Determine the (X, Y) coordinate at the center of the cell enclosing the given text.  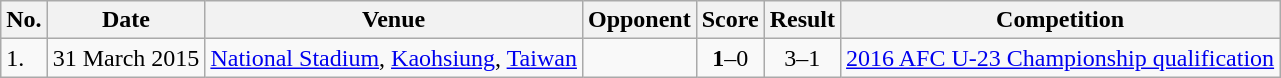
Date (126, 20)
1–0 (730, 58)
3–1 (802, 58)
2016 AFC U-23 Championship qualification (1060, 58)
Opponent (639, 20)
No. (24, 20)
Score (730, 20)
National Stadium, Kaohsiung, Taiwan (394, 58)
Result (802, 20)
1. (24, 58)
Venue (394, 20)
Competition (1060, 20)
31 March 2015 (126, 58)
